From the cell containing the given text, extract its center point as (X, Y) coordinate. 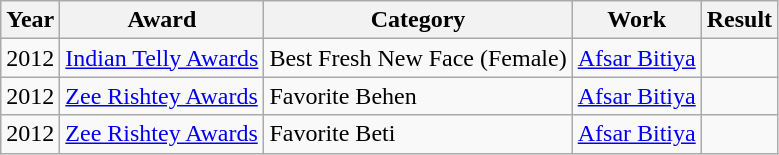
Year (30, 20)
Work (636, 20)
Favorite Behen (418, 96)
Award (162, 20)
Favorite Beti (418, 134)
Best Fresh New Face (Female) (418, 58)
Indian Telly Awards (162, 58)
Category (418, 20)
Result (739, 20)
